For the text-containing cell, return its midpoint in (X, Y) coordinate format. 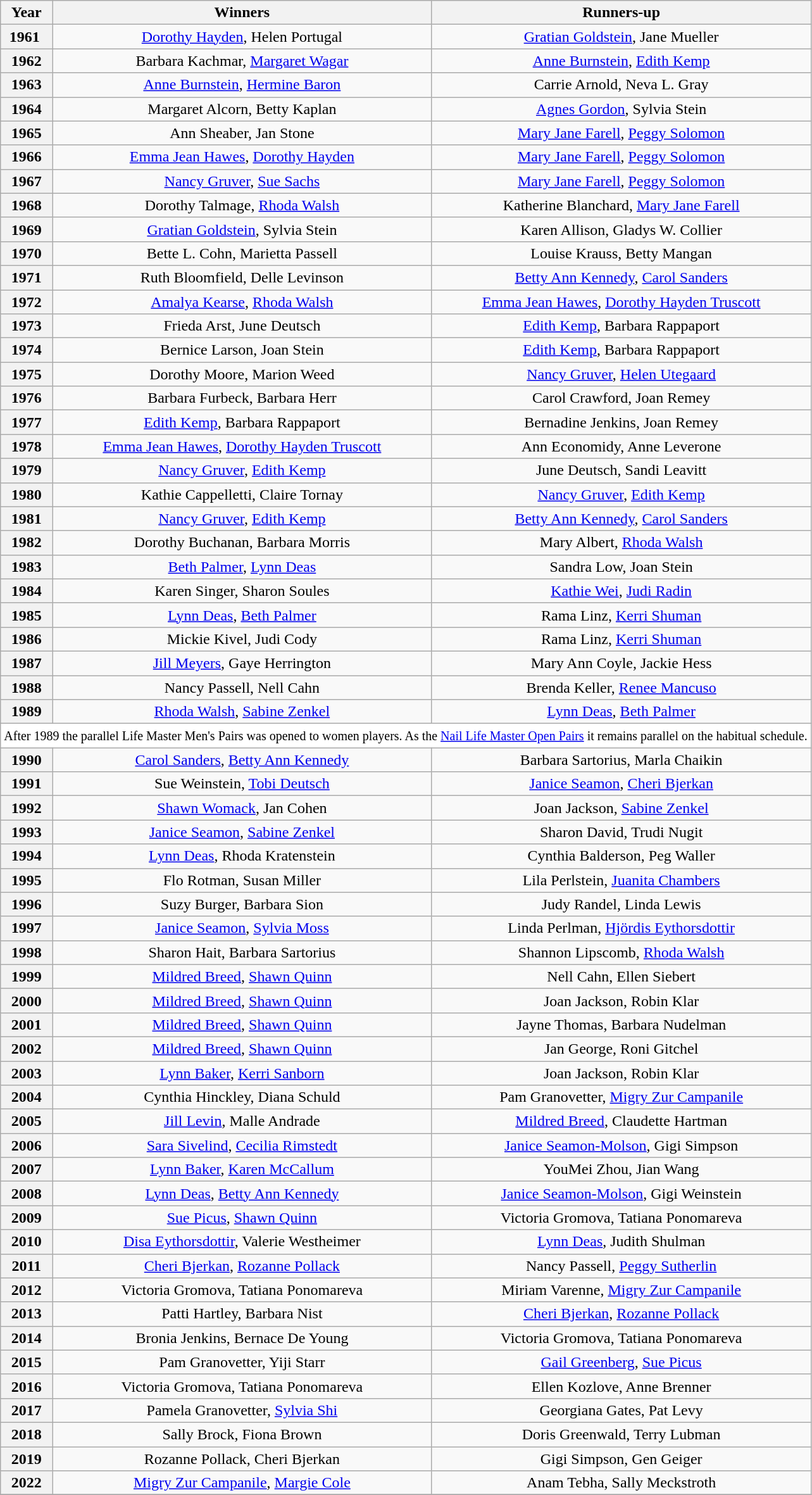
Shawn Womack, Jan Cohen (242, 808)
1981 (27, 519)
1972 (27, 302)
Jill Levin, Malle Andrade (242, 1121)
Runners-up (621, 13)
Judy Randel, Linda Lewis (621, 904)
1966 (27, 157)
Disa Eythorsdottir, Valerie Westheimer (242, 1242)
Ann Economidy, Anne Leverone (621, 446)
1989 (27, 712)
1961 (27, 37)
Gratian Goldstein, Sylvia Stein (242, 229)
Beth Palmer, Lynn Deas (242, 567)
YouMei Zhou, Jian Wang (621, 1170)
Amalya Kearse, Rhoda Walsh (242, 302)
Mary Albert, Rhoda Walsh (621, 543)
1973 (27, 326)
1991 (27, 784)
June Deutsch, Sandi Leavitt (621, 470)
Janice Seamon, Cheri Bjerkan (621, 784)
Flo Rotman, Susan Miller (242, 880)
Sharon David, Trudi Nugit (621, 832)
Margaret Alcorn, Betty Kaplan (242, 109)
1988 (27, 687)
2018 (27, 1434)
2007 (27, 1170)
Pamela Granovetter, Sylvia Shi (242, 1410)
Louise Krauss, Betty Mangan (621, 253)
2014 (27, 1338)
1977 (27, 422)
Ann Sheaber, Jan Stone (242, 133)
Gail Greenberg, Sue Picus (621, 1362)
1968 (27, 205)
2008 (27, 1194)
Nancy Gruver, Helen Utegaard (621, 374)
2000 (27, 1000)
2019 (27, 1458)
Ellen Kozlove, Anne Brenner (621, 1386)
1983 (27, 567)
2012 (27, 1290)
Bette L. Cohn, Marietta Passell (242, 253)
Kathie Cappelletti, Claire Tornay (242, 495)
1971 (27, 277)
1993 (27, 832)
Frieda Arst, June Deutsch (242, 326)
Migry Zur Campanile, Margie Cole (242, 1483)
2005 (27, 1121)
2009 (27, 1218)
Rozanne Pollack, Cheri Bjerkan (242, 1458)
Dorothy Talmage, Rhoda Walsh (242, 205)
Cynthia Hinckley, Diana Schuld (242, 1097)
2010 (27, 1242)
Nell Cahn, Ellen Siebert (621, 976)
Kathie Wei, Judi Radin (621, 591)
Miriam Varenne, Migry Zur Campanile (621, 1290)
1974 (27, 350)
Katherine Blanchard, Mary Jane Farell (621, 205)
Pam Granovetter, Migry Zur Campanile (621, 1097)
1984 (27, 591)
1965 (27, 133)
Georgiana Gates, Pat Levy (621, 1410)
Shannon Lipscomb, Rhoda Walsh (621, 952)
Carol Sanders, Betty Ann Kennedy (242, 760)
Carrie Arnold, Neva L. Gray (621, 85)
Anam Tebha, Sally Meckstroth (621, 1483)
1976 (27, 398)
Janice Seamon, Sabine Zenkel (242, 832)
2006 (27, 1145)
2002 (27, 1049)
1980 (27, 495)
Anne Burnstein, Hermine Baron (242, 85)
Suzy Burger, Barbara Sion (242, 904)
Sara Sivelind, Cecilia Rimstedt (242, 1145)
1995 (27, 880)
Janice Seamon, Sylvia Moss (242, 928)
Lila Perlstein, Juanita Chambers (621, 880)
Lynn Baker, Karen McCallum (242, 1170)
Pam Granovetter, Yiji Starr (242, 1362)
1969 (27, 229)
Janice Seamon-Molson, Gigi Weinstein (621, 1194)
1987 (27, 663)
Winners (242, 13)
1978 (27, 446)
Doris Greenwald, Terry Lubman (621, 1434)
Agnes Gordon, Sylvia Stein (621, 109)
Jan George, Roni Gitchel (621, 1049)
Dorothy Hayden, Helen Portugal (242, 37)
Anne Burnstein, Edith Kemp (621, 61)
1999 (27, 976)
1963 (27, 85)
Emma Jean Hawes, Dorothy Hayden (242, 157)
Nancy Passell, Peggy Sutherlin (621, 1266)
Mickie Kivel, Judi Cody (242, 639)
Karen Singer, Sharon Soules (242, 591)
1975 (27, 374)
2011 (27, 1266)
Year (27, 13)
Bronia Jenkins, Bernace De Young (242, 1338)
1970 (27, 253)
Barbara Kachmar, Margaret Wagar (242, 61)
1967 (27, 181)
1979 (27, 470)
Lynn Deas, Judith Shulman (621, 1242)
1997 (27, 928)
Mary Ann Coyle, Jackie Hess (621, 663)
Sue Picus, Shawn Quinn (242, 1218)
2003 (27, 1073)
Jill Meyers, Gaye Herrington (242, 663)
2016 (27, 1386)
Carol Crawford, Joan Remey (621, 398)
2013 (27, 1314)
Dorothy Moore, Marion Weed (242, 374)
Bernadine Jenkins, Joan Remey (621, 422)
Sandra Low, Joan Stein (621, 567)
Lynn Deas, Betty Ann Kennedy (242, 1194)
Rhoda Walsh, Sabine Zenkel (242, 712)
1982 (27, 543)
Janice Seamon-Molson, Gigi Simpson (621, 1145)
Mildred Breed, Claudette Hartman (621, 1121)
Dorothy Buchanan, Barbara Morris (242, 543)
2015 (27, 1362)
1964 (27, 109)
Lynn Baker, Kerri Sanborn (242, 1073)
1986 (27, 639)
2004 (27, 1097)
Joan Jackson, Sabine Zenkel (621, 808)
2022 (27, 1483)
Lynn Deas, Rhoda Kratenstein (242, 856)
Gigi Simpson, Gen Geiger (621, 1458)
Sue Weinstein, Tobi Deutsch (242, 784)
1998 (27, 952)
1990 (27, 760)
Sally Brock, Fiona Brown (242, 1434)
1994 (27, 856)
1962 (27, 61)
2017 (27, 1410)
Brenda Keller, Renee Mancuso (621, 687)
Bernice Larson, Joan Stein (242, 350)
Barbara Furbeck, Barbara Herr (242, 398)
Sharon Hait, Barbara Sartorius (242, 952)
1992 (27, 808)
1985 (27, 615)
Cynthia Balderson, Peg Waller (621, 856)
2001 (27, 1025)
Ruth Bloomfield, Delle Levinson (242, 277)
Nancy Gruver, Sue Sachs (242, 181)
Nancy Passell, Nell Cahn (242, 687)
Gratian Goldstein, Jane Mueller (621, 37)
Jayne Thomas, Barbara Nudelman (621, 1025)
1996 (27, 904)
Karen Allison, Gladys W. Collier (621, 229)
Patti Hartley, Barbara Nist (242, 1314)
Linda Perlman, Hjördis Eythorsdottir (621, 928)
Barbara Sartorius, Marla Chaikin (621, 760)
